Identify which cell holds the provided text, then report its [X, Y] central coordinate. 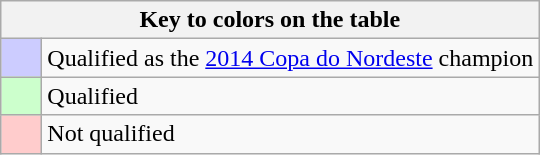
Key to colors on the table [270, 20]
Not qualified [290, 134]
Qualified [290, 96]
Qualified as the 2014 Copa do Nordeste champion [290, 58]
